Identify which cell holds the provided text, then report its (x, y) central coordinate. 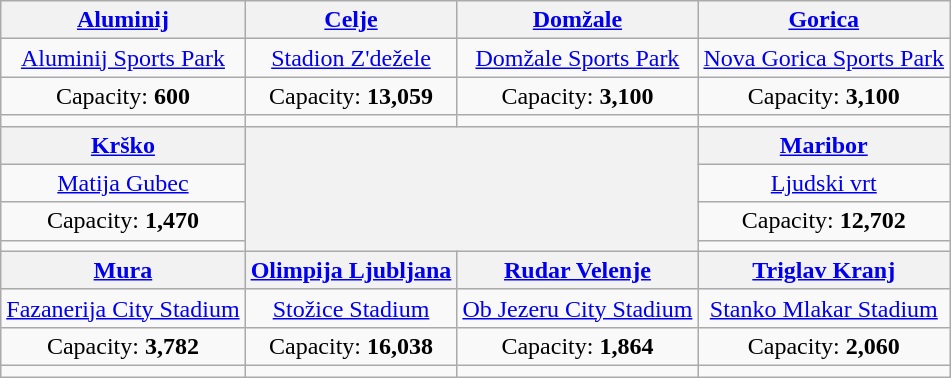
Capacity: 13,059 (351, 96)
Capacity: 1,470 (123, 221)
Matija Gubec (123, 183)
Nova Gorica Sports Park (824, 58)
Stožice Stadium (351, 308)
Fazanerija City Stadium (123, 308)
Gorica (824, 20)
Ob Jezeru City Stadium (578, 308)
Capacity: 16,038 (351, 346)
Domžale (578, 20)
Capacity: 1,864 (578, 346)
Domžale Sports Park (578, 58)
Capacity: 2,060 (824, 346)
Aluminij Sports Park (123, 58)
Ljudski vrt (824, 183)
Stanko Mlakar Stadium (824, 308)
Olimpija Ljubljana (351, 270)
Rudar Velenje (578, 270)
Celje (351, 20)
Maribor (824, 145)
Stadion Z'dežele (351, 58)
Capacity: 12,702 (824, 221)
Capacity: 600 (123, 96)
Capacity: 3,782 (123, 346)
Triglav Kranj (824, 270)
Mura (123, 270)
Krško (123, 145)
Aluminij (123, 20)
